For the text-containing cell, return its midpoint in [x, y] coordinate format. 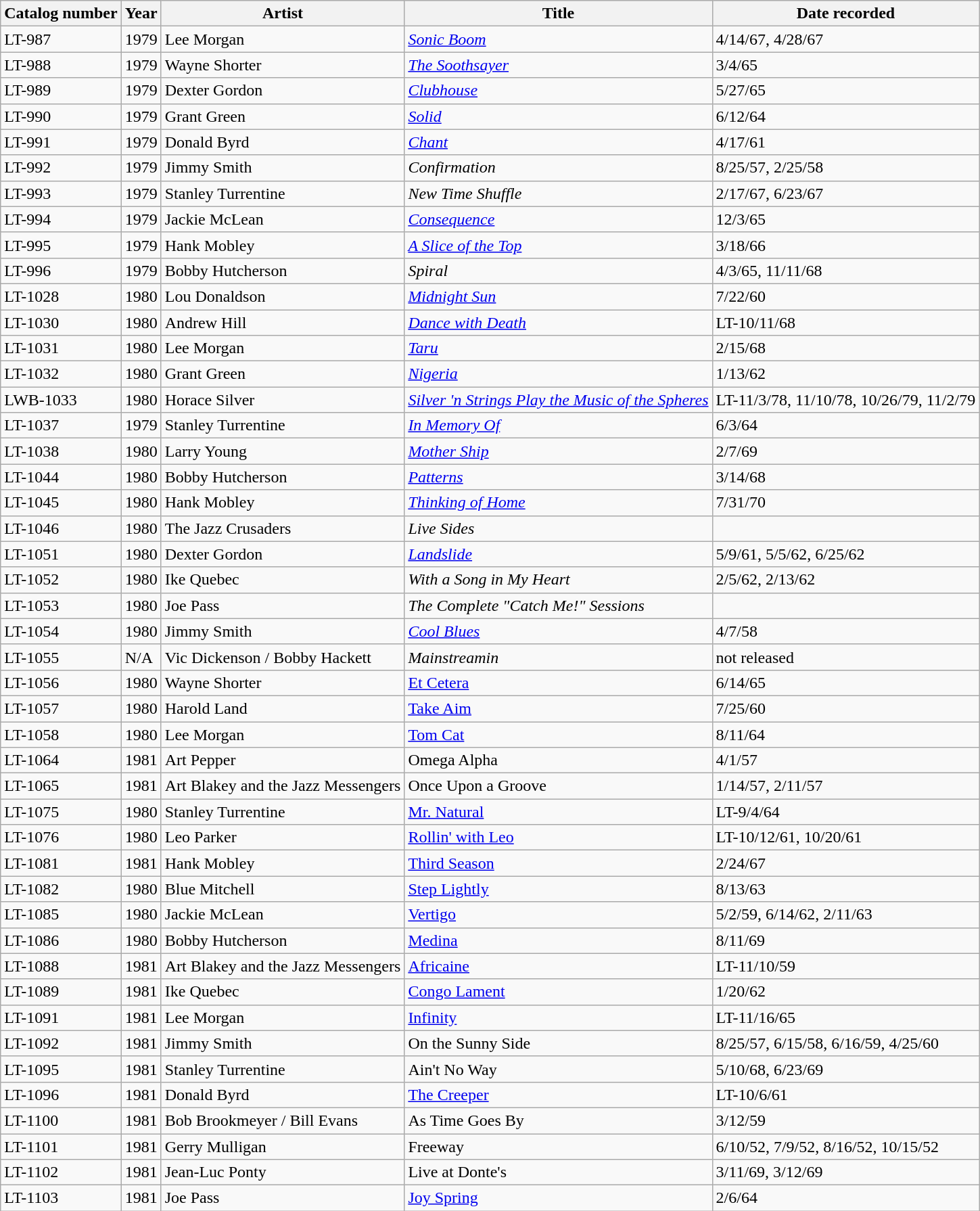
LT-1081 [61, 863]
Rollin' with Leo [559, 838]
4/14/67, 4/28/67 [845, 39]
5/27/65 [845, 91]
LT-987 [61, 39]
LT-1092 [61, 1043]
In Memory Of [559, 426]
LT-1038 [61, 451]
8/25/57, 6/15/58, 6/16/59, 4/25/60 [845, 1043]
Andrew Hill [283, 323]
Catalog number [61, 14]
LT-1057 [61, 708]
Silver 'n Strings Play the Music of the Spheres [559, 400]
LT-1064 [61, 760]
The Complete "Catch Me!" Sessions [559, 605]
Mainstreamin [559, 657]
Freeway [559, 1147]
Harold Land [283, 708]
Once Upon a Groove [559, 786]
LT-1054 [61, 631]
8/11/69 [845, 940]
LT-1082 [61, 889]
LT-994 [61, 219]
8/25/57, 2/25/58 [845, 168]
7/22/60 [845, 296]
As Time Goes By [559, 1120]
Bob Brookmeyer / Bill Evans [283, 1120]
4/3/65, 11/11/68 [845, 271]
New Time Shuffle [559, 193]
LWB-1033 [61, 400]
Clubhouse [559, 91]
Infinity [559, 1018]
N/A [141, 657]
LT-995 [61, 245]
Artist [283, 14]
8/11/64 [845, 734]
LT-1037 [61, 426]
2/5/62, 2/13/62 [845, 580]
4/17/61 [845, 142]
On the Sunny Side [559, 1043]
LT-1102 [61, 1172]
Solid [559, 116]
LT-1028 [61, 296]
LT-1030 [61, 323]
Omega Alpha [559, 760]
Take Aim [559, 708]
LT-996 [61, 271]
Sonic Boom [559, 39]
Lou Donaldson [283, 296]
LT-1091 [61, 1018]
Ain't No Way [559, 1069]
3/11/69, 3/12/69 [845, 1172]
6/14/65 [845, 683]
5/2/59, 6/14/62, 2/11/63 [845, 915]
12/3/65 [845, 219]
Year [141, 14]
Cool Blues [559, 631]
4/7/58 [845, 631]
LT-1095 [61, 1069]
Date recorded [845, 14]
1/20/62 [845, 992]
Title [559, 14]
LT-1101 [61, 1147]
LT-993 [61, 193]
LT-990 [61, 116]
LT-1053 [61, 605]
LT-989 [61, 91]
7/31/70 [845, 503]
LT-1051 [61, 554]
1/13/62 [845, 374]
Africaine [559, 966]
Congo Lament [559, 992]
Mother Ship [559, 451]
6/12/64 [845, 116]
8/13/63 [845, 889]
LT-1085 [61, 915]
LT-1100 [61, 1120]
LT-1032 [61, 374]
Consequence [559, 219]
Art Pepper [283, 760]
With a Song in My Heart [559, 580]
4/1/57 [845, 760]
LT-992 [61, 168]
LT-10/12/61, 10/20/61 [845, 838]
3/4/65 [845, 65]
LT-11/3/78, 11/10/78, 10/26/79, 11/2/79 [845, 400]
5/10/68, 6/23/69 [845, 1069]
LT-1089 [61, 992]
2/6/64 [845, 1198]
Step Lightly [559, 889]
Vic Dickenson / Bobby Hackett [283, 657]
3/14/68 [845, 477]
1/14/57, 2/11/57 [845, 786]
The Creeper [559, 1095]
Dance with Death [559, 323]
6/3/64 [845, 426]
LT-1052 [61, 580]
Vertigo [559, 915]
LT-10/11/68 [845, 323]
2/7/69 [845, 451]
LT-1076 [61, 838]
3/12/59 [845, 1120]
LT-1058 [61, 734]
LT-1031 [61, 348]
LT-1056 [61, 683]
Larry Young [283, 451]
LT-1055 [61, 657]
LT-11/10/59 [845, 966]
LT-988 [61, 65]
LT-1103 [61, 1198]
Chant [559, 142]
Spiral [559, 271]
LT-9/4/64 [845, 812]
7/25/60 [845, 708]
Jean-Luc Ponty [283, 1172]
Patterns [559, 477]
5/9/61, 5/5/62, 6/25/62 [845, 554]
Nigeria [559, 374]
Midnight Sun [559, 296]
Mr. Natural [559, 812]
LT-1045 [61, 503]
2/15/68 [845, 348]
The Soothsayer [559, 65]
Horace Silver [283, 400]
Blue Mitchell [283, 889]
Live at Donte's [559, 1172]
LT-1046 [61, 528]
6/10/52, 7/9/52, 8/16/52, 10/15/52 [845, 1147]
Landslide [559, 554]
LT-1044 [61, 477]
Leo Parker [283, 838]
2/24/67 [845, 863]
The Jazz Crusaders [283, 528]
Confirmation [559, 168]
Tom Cat [559, 734]
LT-1065 [61, 786]
LT-11/16/65 [845, 1018]
LT-991 [61, 142]
Et Cetera [559, 683]
LT-1088 [61, 966]
Thinking of Home [559, 503]
Medina [559, 940]
Joy Spring [559, 1198]
LT-1086 [61, 940]
Taru [559, 348]
LT-10/6/61 [845, 1095]
Live Sides [559, 528]
LT-1096 [61, 1095]
LT-1075 [61, 812]
3/18/66 [845, 245]
Third Season [559, 863]
2/17/67, 6/23/67 [845, 193]
not released [845, 657]
Gerry Mulligan [283, 1147]
A Slice of the Top [559, 245]
